Pinpoint the cell where the given text exists, returning its [X, Y] midpoint coordinate. 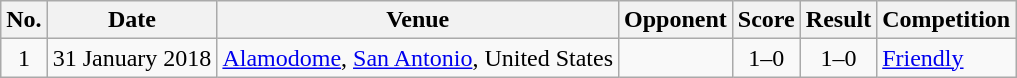
Friendly [946, 58]
1 [24, 58]
Competition [946, 20]
Alamodome, San Antonio, United States [418, 58]
Score [766, 20]
31 January 2018 [132, 58]
Date [132, 20]
Venue [418, 20]
No. [24, 20]
Result [838, 20]
Opponent [676, 20]
